Provide the (x, y) coordinate of the cell's center where the given text is located.  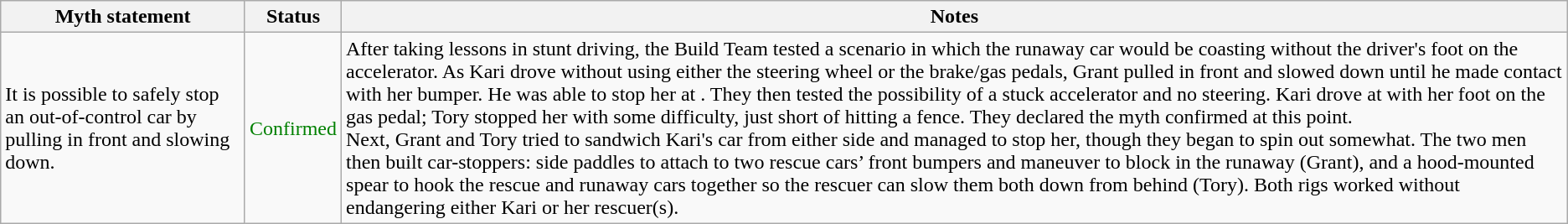
Status (293, 17)
It is possible to safely stop an out-of-control car by pulling in front and slowing down. (123, 128)
Notes (955, 17)
Confirmed (293, 128)
Myth statement (123, 17)
